Provide the [x, y] coordinate of the cell's center where the given text is located.  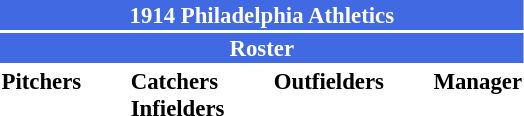
1914 Philadelphia Athletics [262, 15]
Roster [262, 48]
